Extract the [X, Y] coordinate from the center of the cell holding the provided text.  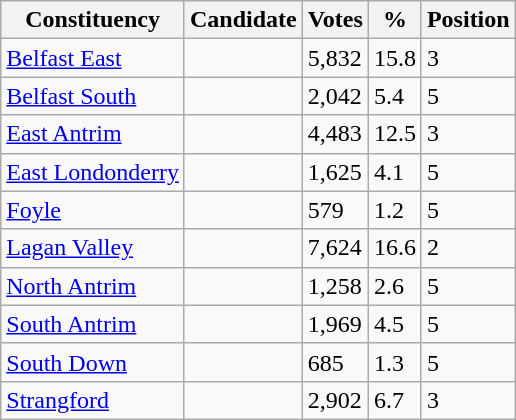
East Londonderry [93, 172]
Position [468, 20]
South Antrim [93, 324]
5.4 [394, 96]
Belfast East [93, 58]
7,624 [335, 248]
15.8 [394, 58]
2,902 [335, 400]
1.2 [394, 210]
2.6 [394, 286]
4,483 [335, 134]
% [394, 20]
16.6 [394, 248]
579 [335, 210]
6.7 [394, 400]
1,258 [335, 286]
North Antrim [93, 286]
Foyle [93, 210]
Candidate [243, 20]
South Down [93, 362]
Constituency [93, 20]
2 [468, 248]
1,969 [335, 324]
4.1 [394, 172]
Votes [335, 20]
12.5 [394, 134]
5,832 [335, 58]
Strangford [93, 400]
4.5 [394, 324]
Belfast South [93, 96]
1,625 [335, 172]
2,042 [335, 96]
685 [335, 362]
1.3 [394, 362]
East Antrim [93, 134]
Lagan Valley [93, 248]
